Return the [x, y] coordinate for the center point of the cell that contains the specified text.  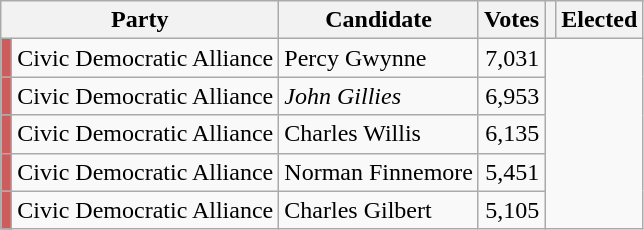
5,105 [511, 210]
Percy Gwynne [379, 58]
6,135 [511, 134]
Party [140, 20]
Norman Finnemore [379, 172]
Elected [600, 20]
5,451 [511, 172]
Charles Willis [379, 134]
7,031 [511, 58]
Candidate [379, 20]
Charles Gilbert [379, 210]
6,953 [511, 96]
John Gillies [379, 96]
Votes [511, 20]
